Find where the given text appears and provide that cell's center as (X, Y) coordinate. 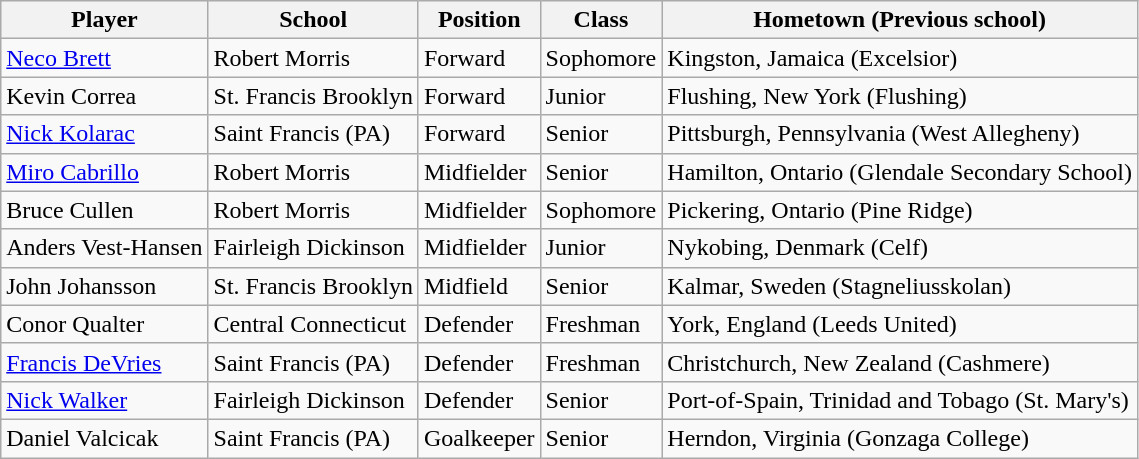
Class (601, 20)
John Johansson (104, 286)
Central Connecticut (313, 324)
Hamilton, Ontario (Glendale Secondary School) (900, 172)
Pickering, Ontario (Pine Ridge) (900, 210)
Kalmar, Sweden (Stagneliusskolan) (900, 286)
Nick Walker (104, 400)
Neco Brett (104, 58)
Position (479, 20)
Flushing, New York (Flushing) (900, 96)
Herndon, Virginia (Gonzaga College) (900, 438)
Nick Kolarac (104, 134)
Kingston, Jamaica (Excelsior) (900, 58)
Daniel Valcicak (104, 438)
Nykobing, Denmark (Celf) (900, 248)
Midfield (479, 286)
Christchurch, New Zealand (Cashmere) (900, 362)
Player (104, 20)
Kevin Correa (104, 96)
Goalkeeper (479, 438)
Pittsburgh, Pennsylvania (West Allegheny) (900, 134)
Anders Vest-Hansen (104, 248)
Hometown (Previous school) (900, 20)
School (313, 20)
Port-of-Spain, Trinidad and Tobago (St. Mary's) (900, 400)
Conor Qualter (104, 324)
York, England (Leeds United) (900, 324)
Miro Cabrillo (104, 172)
Francis DeVries (104, 362)
Bruce Cullen (104, 210)
